Return the (X, Y) coordinate for the center point of the cell that contains the specified text.  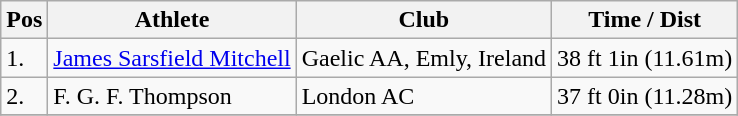
2. (24, 96)
Club (424, 20)
James Sarsfield Mitchell (172, 58)
London AC (424, 96)
38 ft 1in (11.61m) (645, 58)
1. (24, 58)
37 ft 0in (11.28m) (645, 96)
Time / Dist (645, 20)
F. G. F. Thompson (172, 96)
Pos (24, 20)
Gaelic AA, Emly, Ireland (424, 58)
Athlete (172, 20)
